Pinpoint the cell where the given text exists, returning its [X, Y] midpoint coordinate. 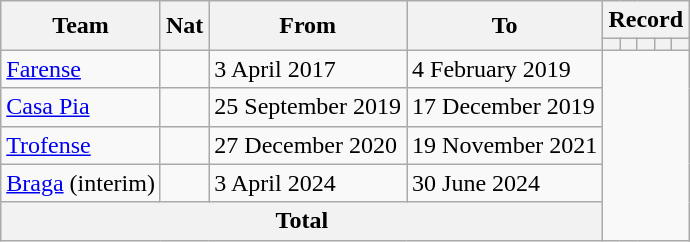
Braga (interim) [81, 183]
3 April 2017 [308, 69]
3 April 2024 [308, 183]
4 February 2019 [505, 69]
Total [302, 221]
Casa Pia [81, 107]
Record [646, 20]
To [505, 26]
Farense [81, 69]
Team [81, 26]
25 September 2019 [308, 107]
Nat [184, 26]
19 November 2021 [505, 145]
30 June 2024 [505, 183]
27 December 2020 [308, 145]
From [308, 26]
Trofense [81, 145]
17 December 2019 [505, 107]
